Detect which cell encompasses the target text, then output its [x, y] center coordinate. 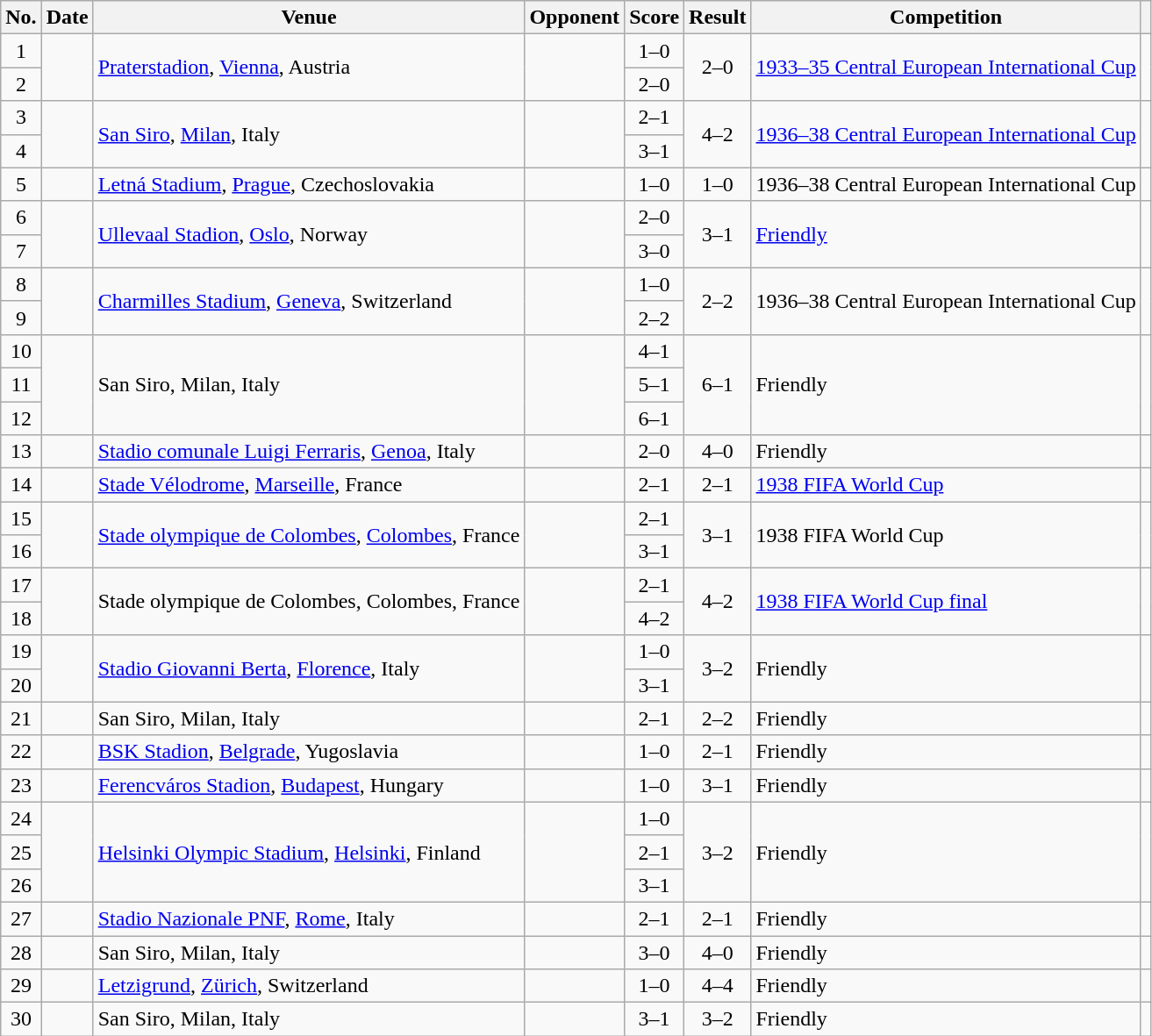
19 [21, 652]
3 [21, 118]
Praterstadion, Vienna, Austria [309, 68]
5–1 [655, 384]
29 [21, 986]
Letzigrund, Zürich, Switzerland [309, 986]
28 [21, 952]
23 [21, 785]
Stadio comunale Luigi Ferraris, Genoa, Italy [309, 452]
22 [21, 752]
10 [21, 351]
7 [21, 251]
4–4 [718, 986]
5 [21, 184]
Score [655, 18]
9 [21, 318]
13 [21, 452]
11 [21, 384]
18 [21, 618]
Stadio Nazionale PNF, Rome, Italy [309, 918]
15 [21, 518]
Stade Vélodrome, Marseille, France [309, 485]
Ullevaal Stadion, Oslo, Norway [309, 234]
Date [67, 18]
Stadio Giovanni Berta, Florence, Italy [309, 668]
4 [21, 151]
14 [21, 485]
25 [21, 852]
No. [21, 18]
21 [21, 718]
17 [21, 585]
Result [718, 18]
Helsinki Olympic Stadium, Helsinki, Finland [309, 852]
Opponent [575, 18]
26 [21, 885]
8 [21, 284]
4–1 [655, 351]
20 [21, 685]
Competition [946, 18]
Letná Stadium, Prague, Czechoslovakia [309, 184]
1933–35 Central European International Cup [946, 68]
1938 FIFA World Cup final [946, 602]
6 [21, 218]
30 [21, 1019]
Venue [309, 18]
Charmilles Stadium, Geneva, Switzerland [309, 301]
2 [21, 84]
16 [21, 552]
Ferencváros Stadion, Budapest, Hungary [309, 785]
BSK Stadion, Belgrade, Yugoslavia [309, 752]
24 [21, 818]
12 [21, 418]
27 [21, 918]
1 [21, 51]
